Search for the cell housing the specified text and yield its [x, y] center coordinate. 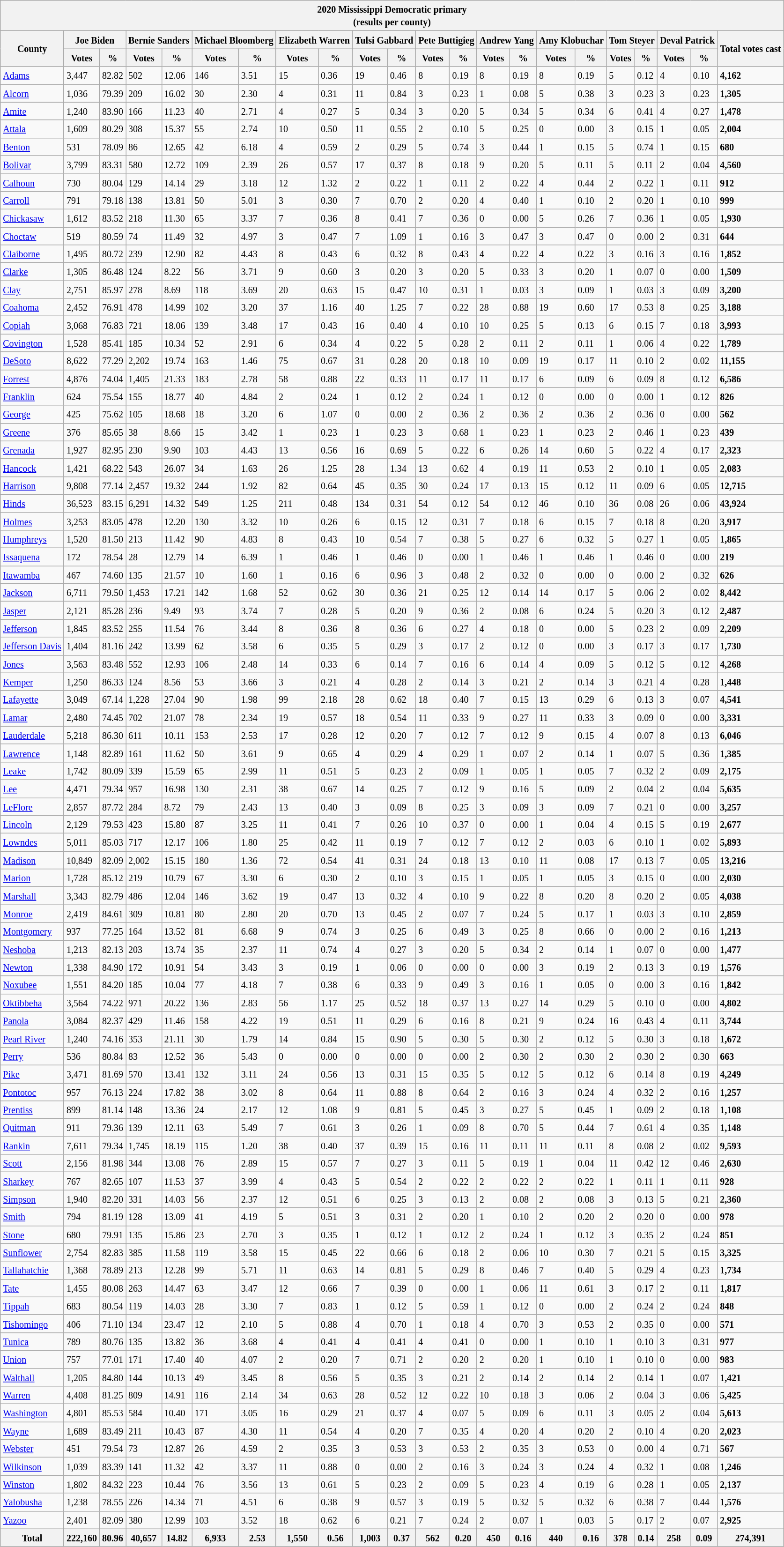
10.40 [177, 1413]
11.58 [177, 1252]
3,257 [750, 806]
81 [215, 931]
3,343 [81, 896]
13.82 [177, 1341]
Newton [32, 967]
83.39 [112, 1466]
308 [143, 129]
109 [215, 164]
809 [143, 1395]
4.83 [257, 539]
87.72 [112, 806]
10.44 [177, 1484]
1.46 [257, 361]
Attala [32, 129]
26.07 [177, 468]
1,108 [750, 1110]
2.17 [257, 1110]
19.74 [177, 361]
Rankin [32, 1145]
County [32, 49]
702 [143, 717]
Marshall [32, 896]
3.45 [257, 1377]
Bolivar [32, 164]
Elizabeth Warren [314, 40]
2,487 [750, 610]
85.53 [112, 1413]
1,036 [81, 93]
81.25 [112, 1395]
9.90 [177, 450]
236 [143, 610]
77.29 [112, 361]
626 [750, 575]
3,068 [81, 325]
2,030 [750, 878]
82.83 [112, 1252]
7,611 [81, 1145]
1,338 [81, 967]
13.81 [177, 200]
757 [81, 1359]
82.37 [112, 1020]
0.96 [402, 575]
Jefferson Davis [32, 646]
3,188 [750, 307]
141 [143, 1466]
1.34 [402, 468]
Andrew Yang [507, 40]
255 [143, 628]
536 [81, 1056]
11.49 [177, 236]
78.54 [112, 557]
439 [750, 432]
15.59 [177, 771]
84.80 [112, 1377]
74.22 [112, 1003]
4,038 [750, 896]
1,852 [750, 254]
11.23 [177, 111]
Wilkinson [32, 1466]
116 [215, 1395]
Forrest [32, 379]
11.62 [177, 753]
3,200 [750, 290]
80.29 [112, 129]
Walthall [32, 1377]
2020 Mississippi Democratic primary(results per county) [392, 16]
2,209 [750, 628]
3,253 [81, 521]
83.49 [112, 1431]
794 [81, 1217]
10,849 [81, 860]
6.68 [257, 931]
Stone [32, 1235]
531 [81, 147]
278 [143, 290]
83.31 [112, 164]
1.20 [257, 1145]
73 [143, 1449]
Wayne [32, 1431]
3,564 [81, 1003]
93 [215, 610]
378 [621, 1538]
1,742 [81, 771]
789 [81, 1341]
Covington [32, 343]
3,744 [750, 1020]
19.32 [177, 485]
84.20 [112, 985]
230 [143, 450]
Smith [32, 1217]
380 [143, 1520]
12.65 [177, 147]
242 [143, 646]
15.80 [177, 825]
4,876 [81, 379]
1,865 [750, 539]
2.80 [257, 914]
3.61 [257, 753]
1,940 [81, 1199]
80.04 [112, 182]
10.13 [177, 1377]
Tishomingo [32, 1324]
Marion [32, 878]
75 [297, 361]
1,453 [143, 593]
81.14 [112, 1110]
2,004 [750, 129]
3.62 [257, 896]
3.42 [257, 432]
72 [297, 860]
5,218 [81, 735]
Yalobusha [32, 1502]
10.79 [177, 878]
Webster [32, 1449]
Claiborne [32, 254]
2,677 [750, 825]
11.32 [177, 1466]
80.76 [112, 1341]
Grenada [32, 450]
75.62 [112, 414]
Warren [32, 1395]
2.14 [257, 1395]
144 [143, 1377]
0.69 [402, 450]
6,711 [81, 593]
2.43 [257, 806]
Bernie Sanders [159, 40]
2.83 [257, 1003]
3.66 [257, 682]
4,162 [750, 75]
1,551 [81, 985]
102 [215, 307]
331 [143, 1199]
937 [81, 931]
27.04 [177, 699]
80.84 [112, 1056]
77 [215, 985]
12.04 [177, 896]
4.22 [257, 1020]
2.18 [335, 699]
Greene [32, 432]
183 [215, 379]
912 [750, 182]
218 [143, 218]
32 [215, 236]
2,002 [143, 860]
2.34 [257, 717]
5,613 [750, 1413]
13.99 [177, 646]
1.09 [402, 236]
3.68 [257, 1341]
1,368 [81, 1270]
12.20 [177, 521]
Pontotoc [32, 1092]
1,730 [750, 646]
1,520 [81, 539]
85.41 [112, 343]
23.47 [177, 1324]
1,672 [750, 1038]
Monroe [32, 914]
Choctaw [32, 236]
2,023 [750, 1431]
2,083 [750, 468]
13.09 [177, 1217]
Pete Buttigieg [446, 40]
1.98 [257, 699]
76.91 [112, 307]
11.42 [177, 539]
3.02 [257, 1092]
Prentiss [32, 1110]
80 [215, 914]
6,586 [750, 379]
543 [143, 468]
8.66 [177, 432]
79.91 [112, 1235]
3.47 [257, 1288]
244 [215, 485]
8.69 [177, 290]
Lafayette [32, 699]
209 [143, 93]
1.17 [335, 1003]
81.16 [112, 646]
Carroll [32, 200]
450 [493, 1538]
80.54 [112, 1306]
82.79 [112, 896]
0.68 [463, 432]
78.09 [112, 147]
Quitman [32, 1128]
224 [143, 1092]
Clay [32, 290]
10.34 [177, 343]
928 [750, 1181]
2,156 [81, 1163]
17.82 [177, 1092]
15.86 [177, 1235]
Amy Klobuchar [571, 40]
82.20 [112, 1199]
9.49 [177, 610]
80.96 [112, 1538]
1,842 [750, 985]
1,609 [81, 129]
16.02 [177, 93]
10.81 [177, 914]
129 [143, 182]
3.71 [257, 272]
5.43 [257, 1056]
81.69 [112, 1074]
45 [370, 485]
1,728 [81, 878]
721 [143, 325]
Alcorn [32, 93]
158 [215, 1020]
3.99 [257, 1181]
467 [81, 575]
3.56 [257, 1484]
3,325 [750, 1252]
5,425 [750, 1395]
502 [143, 75]
8.22 [177, 272]
11.46 [177, 1020]
80.09 [112, 771]
791 [81, 200]
3,049 [81, 699]
4.51 [257, 1502]
Jasper [32, 610]
3.25 [257, 825]
10.11 [177, 735]
Jones [32, 664]
5.49 [257, 1128]
2.78 [257, 379]
85.03 [112, 842]
17.40 [177, 1359]
1,205 [81, 1377]
105 [143, 414]
Panola [32, 1020]
Simpson [32, 1199]
1,802 [81, 1484]
107 [143, 1181]
13,216 [750, 860]
1,689 [81, 1431]
2,480 [81, 717]
353 [143, 1038]
683 [81, 1306]
85.12 [112, 878]
4.19 [257, 1217]
Adams [32, 75]
74.16 [112, 1038]
55 [215, 129]
166 [143, 111]
12.87 [177, 1449]
4,541 [750, 699]
164 [143, 931]
848 [750, 1306]
2,419 [81, 914]
Benton [32, 147]
1,734 [750, 1270]
Kemper [32, 682]
1,448 [750, 682]
148 [143, 1110]
8.72 [177, 806]
Sharkey [32, 1181]
Pike [32, 1074]
14.99 [177, 307]
Noxubee [32, 985]
10.91 [177, 967]
Tulsi Gabbard [384, 40]
Tunica [32, 1341]
1.08 [335, 1110]
376 [81, 432]
12.52 [177, 1056]
6.39 [257, 557]
84.32 [112, 1484]
10.04 [177, 985]
11,155 [750, 361]
1,246 [750, 1466]
Lowndes [32, 842]
79.36 [112, 1128]
2,137 [750, 1484]
83.05 [112, 521]
2.74 [257, 129]
80.08 [112, 1288]
14.14 [177, 182]
239 [143, 254]
83 [143, 1056]
0.90 [402, 1038]
6,046 [750, 735]
43,924 [750, 503]
4.97 [257, 236]
4,268 [750, 664]
31 [370, 361]
21.33 [177, 379]
3.51 [257, 75]
13.41 [177, 1074]
13.74 [177, 949]
4,802 [750, 1003]
79.54 [112, 1449]
Tippah [32, 1306]
2,630 [750, 1163]
3,471 [81, 1074]
77.14 [112, 485]
1.16 [335, 307]
80.72 [112, 254]
12.17 [177, 842]
1.80 [257, 842]
4,471 [81, 788]
222,160 [81, 1538]
12.72 [177, 164]
552 [143, 664]
12,715 [750, 485]
1.92 [257, 485]
Tallahatchie [32, 1270]
Perry [32, 1056]
78.89 [112, 1270]
423 [143, 825]
2,401 [81, 1520]
339 [143, 771]
1,385 [750, 753]
77.01 [112, 1359]
78.55 [112, 1502]
83.15 [112, 503]
5,893 [750, 842]
Coahoma [32, 307]
79.53 [112, 825]
406 [81, 1324]
3,993 [750, 325]
999 [750, 200]
83.48 [112, 664]
Jefferson [32, 628]
79.39 [112, 93]
4.30 [257, 1431]
4,249 [750, 1074]
14.32 [177, 503]
624 [81, 396]
75.54 [112, 396]
21.57 [177, 575]
767 [81, 1181]
0.65 [335, 753]
4,560 [750, 164]
Harrison [32, 485]
Pearl River [32, 1038]
Union [32, 1359]
8,622 [81, 361]
Calhoun [32, 182]
3.52 [257, 1520]
84.61 [112, 914]
2.48 [257, 664]
14.34 [177, 1502]
2.89 [257, 1163]
18.06 [177, 325]
2,129 [81, 825]
86.33 [112, 682]
Scott [32, 1163]
911 [81, 1128]
567 [750, 1449]
163 [215, 361]
115 [215, 1145]
11.53 [177, 1181]
15.37 [177, 129]
74.45 [112, 717]
730 [81, 182]
62 [215, 646]
5,011 [81, 842]
3.74 [257, 610]
84.90 [112, 967]
584 [143, 1413]
Tom Steyer [632, 40]
180 [215, 860]
13.52 [177, 931]
9,808 [81, 485]
Lincoln [32, 825]
15.15 [177, 860]
519 [81, 236]
Lee [32, 788]
3,331 [750, 717]
Hinds [32, 503]
1,404 [81, 646]
82.13 [112, 949]
11.54 [177, 628]
977 [750, 1341]
12.11 [177, 1128]
8,442 [750, 593]
1,238 [81, 1502]
4.07 [257, 1359]
2,857 [81, 806]
82.95 [112, 450]
71 [215, 1502]
425 [81, 414]
78 [215, 717]
67 [215, 878]
71.10 [112, 1324]
5.01 [257, 200]
86.30 [112, 735]
826 [750, 396]
2,452 [81, 307]
Lawrence [32, 753]
77.25 [112, 931]
81.50 [112, 539]
Leake [32, 771]
2.71 [257, 111]
79.18 [112, 200]
4.18 [257, 985]
2.30 [257, 93]
3,799 [81, 164]
1,930 [750, 218]
6,933 [215, 1538]
1.07 [335, 414]
18.68 [177, 414]
385 [143, 1252]
3.05 [257, 1413]
226 [143, 1502]
76.13 [112, 1092]
85.65 [112, 432]
67.14 [112, 699]
3,447 [81, 75]
58 [297, 379]
571 [750, 1324]
717 [143, 842]
570 [143, 1074]
Neshoba [32, 949]
309 [143, 914]
46 [555, 503]
Total votes cast [750, 49]
2,754 [81, 1252]
4,408 [81, 1395]
53 [215, 682]
644 [750, 236]
23 [215, 1235]
85.28 [112, 610]
4,801 [81, 1413]
258 [673, 1538]
0.50 [335, 129]
Copiah [32, 325]
6.18 [257, 147]
1,528 [81, 343]
549 [215, 503]
Amite [32, 111]
35 [215, 949]
1,257 [750, 1092]
1,405 [143, 379]
21.07 [177, 717]
3.43 [257, 967]
14.91 [177, 1395]
Montgomery [32, 931]
Itawamba [32, 575]
132 [215, 1074]
13.08 [177, 1163]
LeFlore [32, 806]
344 [143, 1163]
Franklin [32, 396]
81.19 [112, 1217]
138 [143, 200]
440 [555, 1538]
2,175 [750, 771]
20.22 [177, 1003]
82.82 [112, 75]
1.60 [257, 575]
2,457 [143, 485]
3,917 [750, 521]
Jackson [32, 593]
1,745 [143, 1145]
2,859 [750, 914]
29 [215, 182]
1,509 [750, 272]
136 [215, 1003]
21.11 [177, 1038]
5.71 [257, 1270]
79 [215, 806]
49 [215, 1377]
George [32, 414]
82.65 [112, 1181]
Lauderdale [32, 735]
6,291 [143, 503]
76.83 [112, 325]
3,084 [81, 1020]
74.04 [112, 379]
82.89 [112, 753]
1.79 [257, 1038]
1,003 [370, 1538]
1,845 [81, 628]
1,228 [143, 699]
74 [143, 236]
85.97 [112, 290]
3.44 [257, 628]
2.39 [257, 164]
12.99 [177, 1520]
1,789 [750, 343]
1.36 [257, 860]
81.98 [112, 1163]
Yazoo [32, 1520]
1.32 [335, 182]
2.99 [257, 771]
Oktibbeha [32, 1003]
2,751 [81, 290]
2,121 [81, 610]
3.11 [257, 1074]
83.90 [112, 111]
86 [143, 147]
2.10 [257, 1324]
79.50 [112, 593]
5,635 [750, 788]
Michael Bloomberg [234, 40]
Winston [32, 1484]
40,657 [143, 1538]
2.31 [257, 788]
3.32 [257, 521]
2,202 [143, 361]
663 [750, 1056]
2.91 [257, 343]
Deval Patrick [687, 40]
1,478 [750, 111]
451 [81, 1449]
128 [143, 1217]
17.21 [177, 593]
Madison [32, 860]
2,360 [750, 1199]
Lamar [32, 717]
Washington [32, 1413]
3.48 [257, 325]
12.79 [177, 557]
16.98 [177, 788]
0.55 [402, 129]
18.19 [177, 1145]
Sunflower [32, 1252]
Joe Biden [95, 40]
203 [143, 949]
1,550 [297, 1538]
1.63 [257, 468]
Issaquena [32, 557]
12.06 [177, 75]
1,495 [81, 254]
1,250 [81, 682]
3,563 [81, 664]
611 [143, 735]
2,323 [750, 450]
8.56 [177, 682]
1,817 [750, 1288]
Tate [32, 1288]
1,927 [81, 450]
851 [750, 1235]
978 [750, 1217]
DeSoto [32, 361]
86.48 [112, 272]
153 [215, 735]
13.36 [177, 1110]
486 [143, 896]
10.43 [177, 1431]
899 [81, 1110]
Clarke [32, 272]
12.90 [177, 254]
161 [143, 753]
Humphreys [32, 539]
9,593 [750, 1145]
1,455 [81, 1288]
263 [143, 1288]
983 [750, 1359]
971 [143, 1003]
18.77 [177, 396]
429 [143, 1020]
0.83 [335, 1306]
3.18 [257, 182]
4.59 [257, 1449]
12.93 [177, 664]
12.28 [177, 1270]
142 [215, 593]
11.30 [177, 218]
14.82 [177, 1538]
Hancock [32, 468]
1.68 [257, 593]
68.22 [112, 468]
3.69 [257, 290]
223 [143, 1484]
Total [32, 1538]
4.84 [257, 396]
Chickasaw [32, 218]
155 [143, 396]
118 [215, 290]
Holmes [32, 521]
14.47 [177, 1288]
274,391 [750, 1538]
1,477 [750, 949]
1,612 [81, 218]
580 [143, 164]
284 [143, 806]
2,925 [750, 1520]
74.60 [112, 575]
36,523 [81, 503]
2.70 [257, 1235]
80.59 [112, 236]
1,039 [81, 1466]
